Return the [X, Y] coordinate for the center point of the cell that contains the specified text.  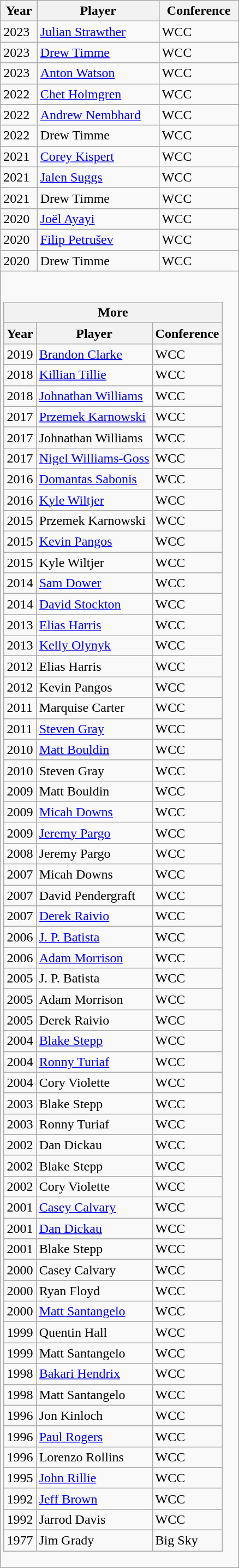
David Pendergraft [94, 896]
Jalen Suggs [98, 177]
Brandon Clarke [94, 354]
Sam Dower [94, 583]
David Stockton [94, 604]
Jon Kinloch [94, 1415]
Filip Petrušev [98, 239]
Corey Kispert [98, 156]
Lorenzo Rollins [94, 1457]
Chet Holmgren [98, 94]
Jarrod Davis [94, 1519]
Joël Ayayi [98, 219]
Quentin Hall [94, 1332]
2019 [20, 354]
Big Sky [187, 1541]
Julian Strawther [98, 32]
Nigel Williams-Goss [94, 458]
More [113, 313]
Anton Watson [98, 73]
John Rillie [94, 1478]
Marquise Carter [94, 708]
Ryan Floyd [94, 1291]
Jeff Brown [94, 1499]
1995 [20, 1478]
1977 [20, 1541]
Domantas Sabonis [94, 479]
2008 [20, 853]
Bakari Hendrix [94, 1374]
Paul Rogers [94, 1436]
Killian Tillie [94, 375]
Kelly Olynyk [94, 646]
Jim Grady [94, 1541]
Andrew Nembhard [98, 115]
